Identify which cell holds the provided text, then report its [X, Y] central coordinate. 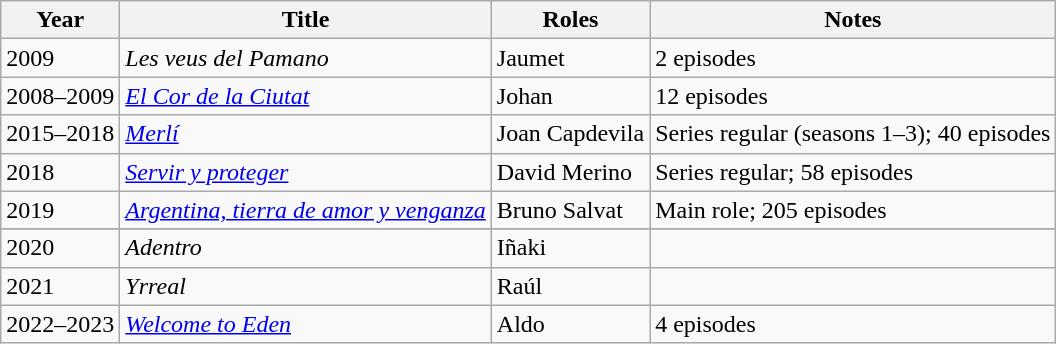
El Cor de la Ciutat [306, 96]
4 episodes [853, 324]
Les veus del Pamano [306, 58]
Main role; 205 episodes [853, 210]
Notes [853, 20]
Iñaki [570, 248]
Johan [570, 96]
Raúl [570, 286]
Series regular; 58 episodes [853, 172]
2019 [60, 210]
Merlí [306, 134]
Argentina, tierra de amor y venganza [306, 210]
Jaumet [570, 58]
2009 [60, 58]
2021 [60, 286]
2015–2018 [60, 134]
Welcome to Eden [306, 324]
Title [306, 20]
2022–2023 [60, 324]
Aldo [570, 324]
Year [60, 20]
Bruno Salvat [570, 210]
12 episodes [853, 96]
Servir y proteger [306, 172]
Series regular (seasons 1–3); 40 episodes [853, 134]
Adentro [306, 248]
2008–2009 [60, 96]
2020 [60, 248]
Joan Capdevila [570, 134]
2018 [60, 172]
Yrreal [306, 286]
2 episodes [853, 58]
Roles [570, 20]
David Merino [570, 172]
